Provide the (X, Y) coordinate of the cell's center where the given text is located.  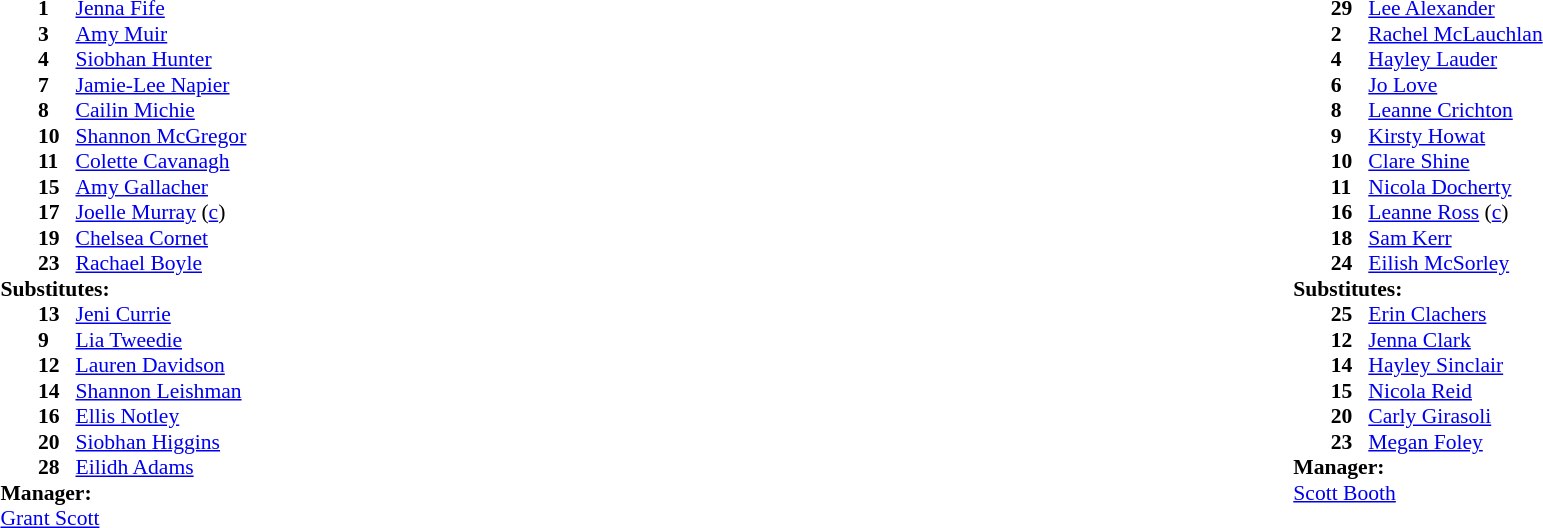
6 (1350, 85)
Eilish McSorley (1455, 263)
17 (57, 213)
Lia Tweedie (162, 340)
3 (57, 34)
Cailin Michie (162, 111)
Ellis Notley (162, 417)
Kirsty Howat (1455, 136)
Nicola Docherty (1455, 187)
Hayley Lauder (1455, 59)
Siobhan Hunter (162, 59)
Leanne Ross (c) (1455, 213)
Eilidh Adams (162, 467)
18 (1350, 238)
Scott Booth (1418, 493)
24 (1350, 263)
28 (57, 467)
Amy Gallacher (162, 187)
Hayley Sinclair (1455, 365)
Amy Muir (162, 34)
Colette Cavanagh (162, 161)
Jenna Clark (1455, 340)
Carly Girasoli (1455, 417)
Leanne Crichton (1455, 111)
25 (1350, 315)
Joelle Murray (c) (162, 213)
7 (57, 85)
Sam Kerr (1455, 238)
Rachel McLauchlan (1455, 34)
Jeni Currie (162, 315)
Rachael Boyle (162, 263)
Jamie-Lee Napier (162, 85)
Erin Clachers (1455, 315)
19 (57, 238)
Shannon Leishman (162, 391)
Jo Love (1455, 85)
Shannon McGregor (162, 136)
Nicola Reid (1455, 391)
Megan Foley (1455, 442)
Clare Shine (1455, 161)
13 (57, 315)
Siobhan Higgins (162, 442)
Lauren Davidson (162, 365)
2 (1350, 34)
Chelsea Cornet (162, 238)
